Locate the cell with the specified text and output its [x, y] center coordinate. 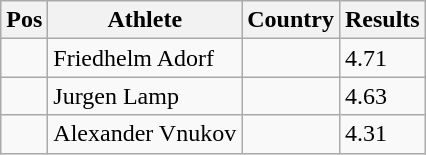
Results [382, 20]
Friedhelm Adorf [145, 58]
Pos [24, 20]
Alexander Vnukov [145, 134]
Athlete [145, 20]
4.71 [382, 58]
Jurgen Lamp [145, 96]
4.31 [382, 134]
Country [291, 20]
4.63 [382, 96]
